Determine the [X, Y] coordinate at the center of the cell enclosing the given text.  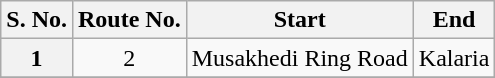
2 [129, 58]
Start [300, 20]
1 [37, 58]
Kalaria [454, 58]
Musakhedi Ring Road [300, 58]
S. No. [37, 20]
End [454, 20]
Route No. [129, 20]
